For the text-containing cell, return its midpoint in [X, Y] coordinate format. 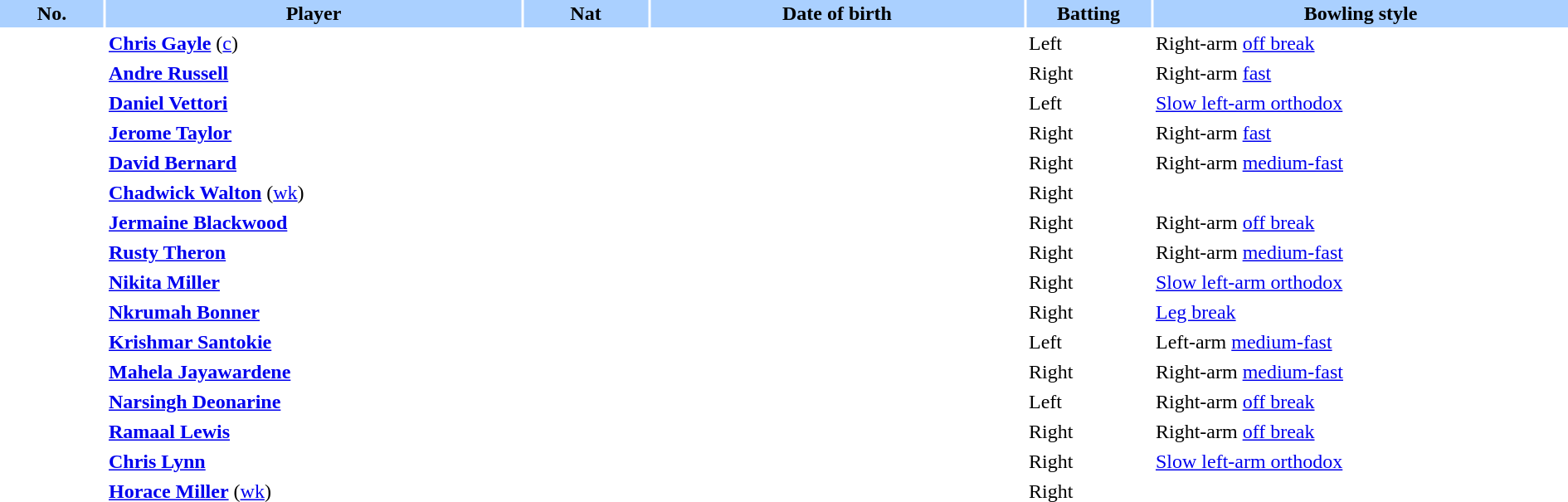
Daniel Vettori [314, 103]
Date of birth [837, 13]
Narsingh Deonarine [314, 402]
Jermaine Blackwood [314, 222]
Nikita Miller [314, 282]
Batting [1088, 13]
Nkrumah Bonner [314, 312]
David Bernard [314, 163]
Leg break [1361, 312]
Ramaal Lewis [314, 431]
Jerome Taylor [314, 133]
Chris Gayle (c) [314, 43]
Chris Lynn [314, 461]
Krishmar Santokie [314, 342]
Bowling style [1361, 13]
Player [314, 13]
Nat [586, 13]
Chadwick Walton (wk) [314, 193]
No. [51, 13]
Andre Russell [314, 73]
Left-arm medium-fast [1361, 342]
Rusty Theron [314, 252]
Mahela Jayawardene [314, 372]
